Determine the (X, Y) coordinate at the center of the cell enclosing the given text.  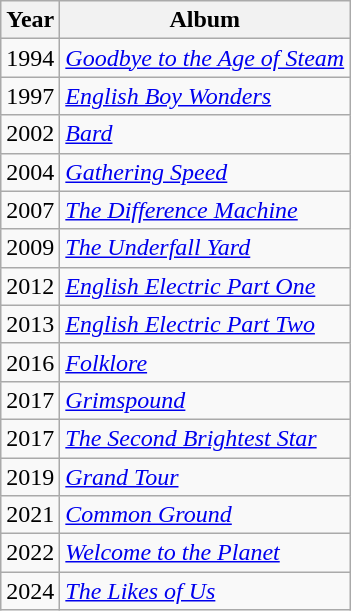
2004 (30, 172)
2007 (30, 210)
Goodbye to the Age of Steam (205, 58)
Album (205, 20)
1997 (30, 96)
The Difference Machine (205, 210)
Welcome to the Planet (205, 553)
The Second Brightest Star (205, 438)
Gathering Speed (205, 172)
English Boy Wonders (205, 96)
1994 (30, 58)
The Underfall Yard (205, 248)
2021 (30, 515)
Grimspound (205, 400)
2009 (30, 248)
Bard (205, 134)
Grand Tour (205, 477)
2012 (30, 286)
2022 (30, 553)
2019 (30, 477)
2024 (30, 591)
Year (30, 20)
2016 (30, 362)
The Likes of Us (205, 591)
English Electric Part One (205, 286)
English Electric Part Two (205, 324)
Common Ground (205, 515)
Folklore (205, 362)
2013 (30, 324)
2002 (30, 134)
